Locate the cell with the specified text and output its (X, Y) center coordinate. 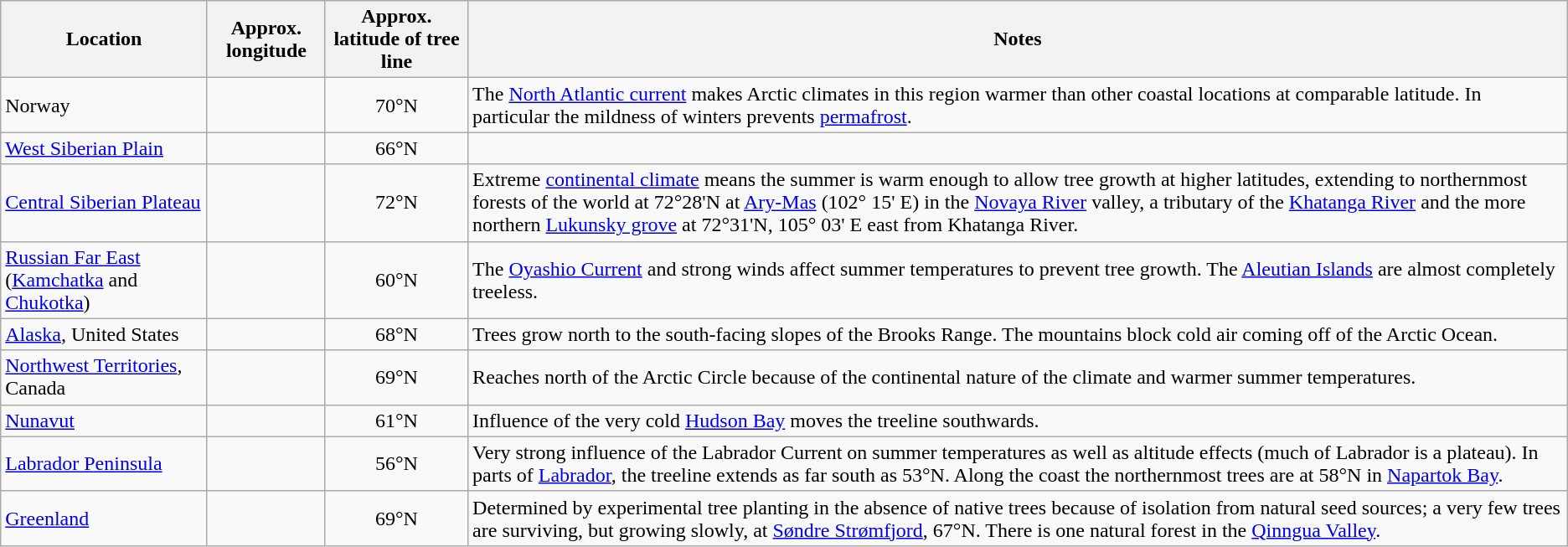
Trees grow north to the south-facing slopes of the Brooks Range. The mountains block cold air coming off of the Arctic Ocean. (1019, 334)
Notes (1019, 39)
Norway (104, 106)
Northwest Territories, Canada (104, 377)
Nunavut (104, 421)
60°N (396, 280)
Russian Far East (Kamchatka and Chukotka) (104, 280)
70°N (396, 106)
Approx. longitude (266, 39)
Location (104, 39)
56°N (396, 464)
Alaska, United States (104, 334)
Labrador Peninsula (104, 464)
West Siberian Plain (104, 148)
Central Siberian Plateau (104, 203)
72°N (396, 203)
61°N (396, 421)
Greenland (104, 518)
Reaches north of the Arctic Circle because of the continental nature of the climate and warmer summer temperatures. (1019, 377)
68°N (396, 334)
The Oyashio Current and strong winds affect summer temperatures to prevent tree growth. The Aleutian Islands are almost completely treeless. (1019, 280)
Approx. latitude of tree line (396, 39)
66°N (396, 148)
Influence of the very cold Hudson Bay moves the treeline southwards. (1019, 421)
